Determine the [X, Y] coordinate at the center of the cell enclosing the given text.  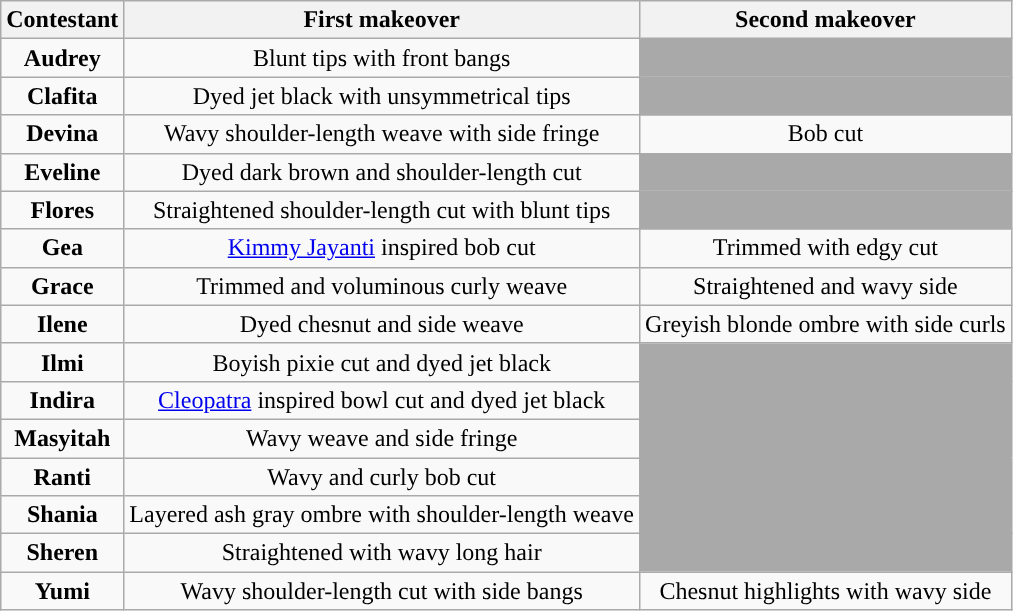
Dyed chesnut and side weave [382, 324]
Layered ash gray ombre with shoulder-length weave [382, 515]
Flores [62, 210]
Trimmed and voluminous curly weave [382, 286]
Blunt tips with front bangs [382, 58]
Cleopatra inspired bowl cut and dyed jet black [382, 400]
Dyed dark brown and shoulder-length cut [382, 172]
Ilmi [62, 362]
Indira [62, 400]
Masyitah [62, 438]
Straightened with wavy long hair [382, 553]
Wavy weave and side fringe [382, 438]
First makeover [382, 20]
Boyish pixie cut and dyed jet black [382, 362]
Straightened shoulder-length cut with blunt tips [382, 210]
Eveline [62, 172]
Devina [62, 134]
Wavy shoulder-length cut with side bangs [382, 591]
Ranti [62, 477]
Yumi [62, 591]
Ilene [62, 324]
Audrey [62, 58]
Contestant [62, 20]
Shania [62, 515]
Straightened and wavy side [826, 286]
Greyish blonde ombre with side curls [826, 324]
Dyed jet black with unsymmetrical tips [382, 96]
Second makeover [826, 20]
Bob cut [826, 134]
Chesnut highlights with wavy side [826, 591]
Clafita [62, 96]
Gea [62, 248]
Grace [62, 286]
Kimmy Jayanti inspired bob cut [382, 248]
Sheren [62, 553]
Trimmed with edgy cut [826, 248]
Wavy shoulder-length weave with side fringe [382, 134]
Wavy and curly bob cut [382, 477]
